Search for the cell housing the specified text and yield its [x, y] center coordinate. 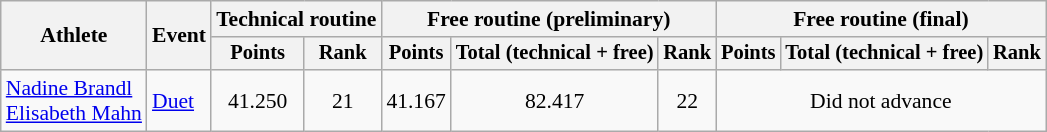
Free routine (final) [881, 19]
82.417 [555, 100]
Athlete [74, 36]
41.167 [416, 100]
22 [687, 100]
Did not advance [881, 100]
Free routine (preliminary) [548, 19]
Technical routine [296, 19]
Duet [179, 100]
21 [342, 100]
Event [179, 36]
Nadine BrandlElisabeth Mahn [74, 100]
41.250 [258, 100]
